Return (x, y) of the center of cell containing provided text 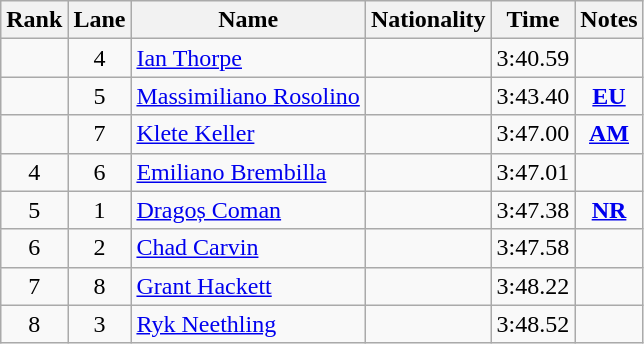
NR (609, 210)
Chad Carvin (248, 248)
Nationality (428, 20)
3:43.40 (533, 96)
Notes (609, 20)
Massimiliano Rosolino (248, 96)
Name (248, 20)
3:47.38 (533, 210)
1 (100, 210)
2 (100, 248)
AM (609, 134)
Time (533, 20)
Rank (34, 20)
3:47.58 (533, 248)
Ian Thorpe (248, 58)
3:48.22 (533, 286)
3:40.59 (533, 58)
3:47.00 (533, 134)
3:48.52 (533, 324)
Dragoș Coman (248, 210)
EU (609, 96)
Grant Hackett (248, 286)
Klete Keller (248, 134)
Emiliano Brembilla (248, 172)
3 (100, 324)
Ryk Neethling (248, 324)
Lane (100, 20)
3:47.01 (533, 172)
